Detect which cell encompasses the target text, then output its [X, Y] center coordinate. 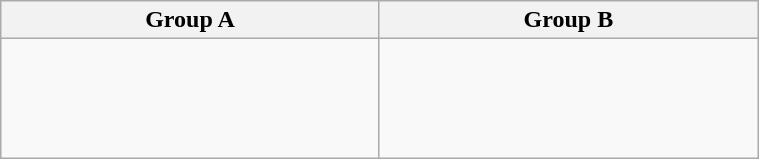
Group B [568, 20]
Group A [190, 20]
